Detect which cell encompasses the target text, then output its (x, y) center coordinate. 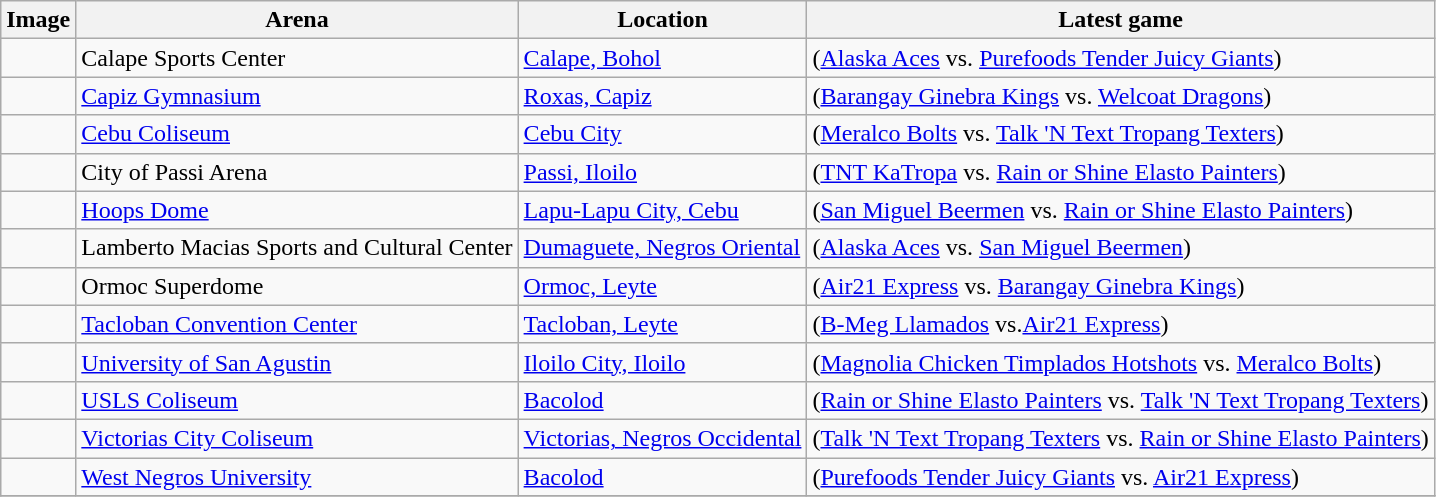
Victorias, Negros Occidental (662, 438)
Capiz Gymnasium (297, 96)
Cebu City (662, 134)
(San Miguel Beermen vs. Rain or Shine Elasto Painters) (1120, 210)
(Alaska Aces vs. Purefoods Tender Juicy Giants) (1120, 58)
(Talk 'N Text Tropang Texters vs. Rain or Shine Elasto Painters) (1120, 438)
Dumaguete, Negros Oriental (662, 248)
City of Passi Arena (297, 172)
(Magnolia Chicken Timplados Hotshots vs. Meralco Bolts) (1120, 362)
Passi, Iloilo (662, 172)
Location (662, 20)
(Alaska Aces vs. San Miguel Beermen) (1120, 248)
Victorias City Coliseum (297, 438)
Calape, Bohol (662, 58)
Iloilo City, Iloilo (662, 362)
Ormoc Superdome (297, 286)
(Barangay Ginebra Kings vs. Welcoat Dragons) (1120, 96)
Calape Sports Center (297, 58)
Tacloban Convention Center (297, 324)
Cebu Coliseum (297, 134)
Image (38, 20)
West Negros University (297, 477)
Tacloban, Leyte (662, 324)
Hoops Dome (297, 210)
Lamberto Macias Sports and Cultural Center (297, 248)
(B-Meg Llamados vs.Air21 Express) (1120, 324)
(Meralco Bolts vs. Talk 'N Text Tropang Texters) (1120, 134)
Arena (297, 20)
Roxas, Capiz (662, 96)
Ormoc, Leyte (662, 286)
University of San Agustin (297, 362)
USLS Coliseum (297, 400)
(TNT KaTropa vs. Rain or Shine Elasto Painters) (1120, 172)
Latest game (1120, 20)
(Purefoods Tender Juicy Giants vs. Air21 Express) (1120, 477)
(Air21 Express vs. Barangay Ginebra Kings) (1120, 286)
(Rain or Shine Elasto Painters vs. Talk 'N Text Tropang Texters) (1120, 400)
Lapu-Lapu City, Cebu (662, 210)
